Scan for the cell matching the given text and deliver its (x, y) coordinate at center. 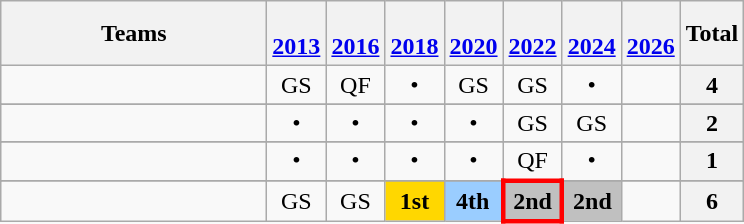
2016 (356, 34)
2024 (592, 34)
2020 (474, 34)
1 (712, 161)
2013 (296, 34)
4th (474, 200)
Total (712, 34)
Teams (134, 34)
4 (712, 85)
6 (712, 200)
1st (414, 200)
2 (712, 123)
2022 (532, 34)
2018 (414, 34)
2026 (650, 34)
